Find where the given text appears and provide that cell's center as (x, y) coordinate. 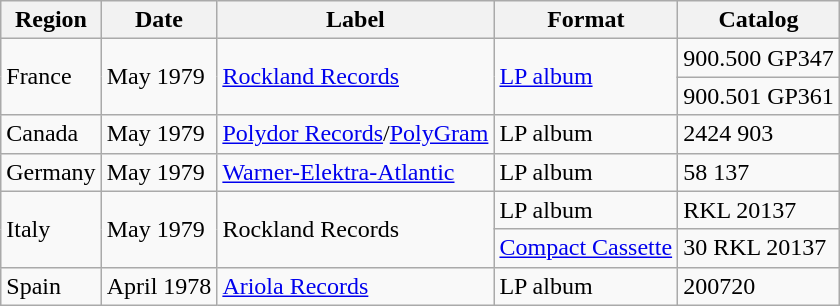
April 1978 (159, 286)
Label (356, 20)
Catalog (759, 20)
Compact Cassette (586, 248)
900.500 GP347 (759, 58)
2424 903 (759, 134)
30 RKL 20137 (759, 248)
Ariola Records (356, 286)
58 137 (759, 172)
France (51, 77)
Warner-Elektra-Atlantic (356, 172)
RKL 20137 (759, 210)
900.501 GP361 (759, 96)
Italy (51, 229)
Format (586, 20)
Polydor Records/PolyGram (356, 134)
Canada (51, 134)
200720 (759, 286)
Region (51, 20)
Germany (51, 172)
Spain (51, 286)
Date (159, 20)
